Identify which cell holds the provided text, then report its [x, y] central coordinate. 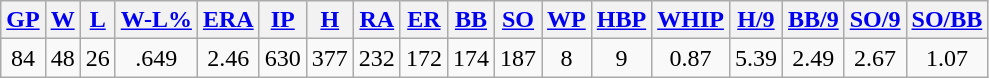
48 [62, 58]
26 [98, 58]
W [62, 20]
SO [518, 20]
2.49 [813, 58]
GP [23, 20]
8 [567, 58]
SO/9 [875, 20]
0.87 [691, 58]
377 [330, 58]
.649 [156, 58]
HBP [621, 20]
630 [282, 58]
9 [621, 58]
WHIP [691, 20]
2.46 [228, 58]
SO/BB [947, 20]
2.67 [875, 58]
W-L% [156, 20]
WP [567, 20]
BB [470, 20]
BB/9 [813, 20]
84 [23, 58]
ER [424, 20]
174 [470, 58]
IP [282, 20]
172 [424, 58]
187 [518, 58]
L [98, 20]
RA [376, 20]
H/9 [756, 20]
1.07 [947, 58]
H [330, 20]
ERA [228, 20]
5.39 [756, 58]
232 [376, 58]
